Output the [X, Y] coordinate of the center of the cell containing the given text.  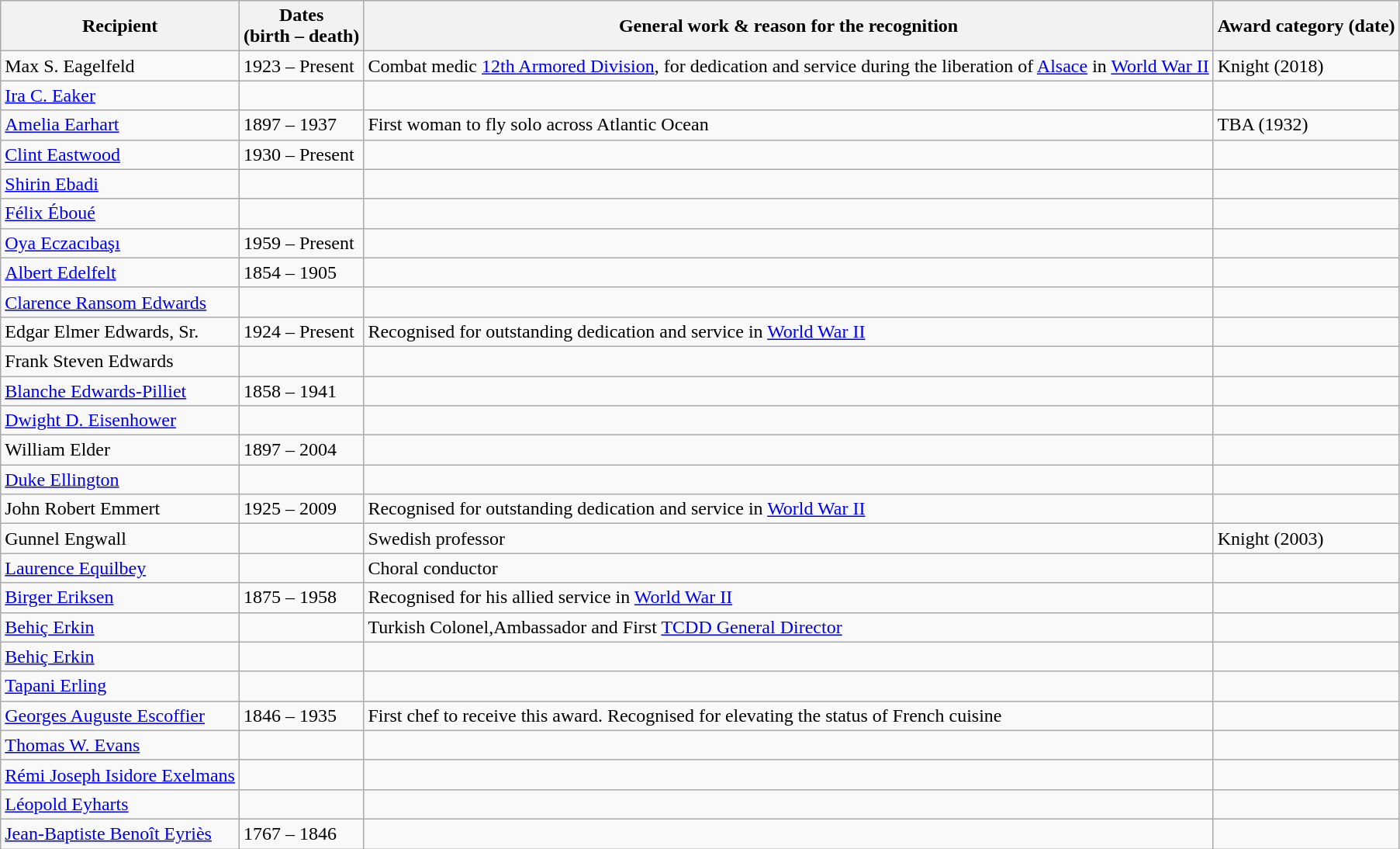
Félix Éboué [120, 213]
Recognised for his allied service in World War II [788, 598]
Combat medic 12th Armored Division, for dedication and service during the liberation of Alsace in World War II [788, 66]
First chef to receive this award. Recognised for elevating the status of French cuisine [788, 716]
Choral conductor [788, 568]
Amelia Earhart [120, 125]
Frank Steven Edwards [120, 361]
First woman to fly solo across Atlantic Ocean [788, 125]
Clarence Ransom Edwards [120, 302]
Knight (2003) [1306, 539]
Shirin Ebadi [120, 184]
Clint Eastwood [120, 154]
Gunnel Engwall [120, 539]
Turkish Colonel,Ambassador and First TCDD General Director [788, 627]
Dates(birth – death) [301, 26]
1854 – 1905 [301, 272]
1858 – 1941 [301, 390]
Birger Eriksen [120, 598]
Thomas W. Evans [120, 745]
Rémi Joseph Isidore Exelmans [120, 774]
Duke Ellington [120, 480]
William Elder [120, 450]
1846 – 1935 [301, 716]
Laurence Equilbey [120, 568]
1930 – Present [301, 154]
TBA (1932) [1306, 125]
Max S. Eagelfeld [120, 66]
1875 – 1958 [301, 598]
Edgar Elmer Edwards, Sr. [120, 331]
Ira C. Eaker [120, 95]
1767 – 1846 [301, 833]
Jean-Baptiste Benoît Eyriès [120, 833]
Dwight D. Eisenhower [120, 421]
Knight (2018) [1306, 66]
Award category (date) [1306, 26]
Albert Edelfelt [120, 272]
1959 – Present [301, 243]
Tapani Erling [120, 686]
1897 – 1937 [301, 125]
Blanche Edwards-Pilliet [120, 390]
1897 – 2004 [301, 450]
1925 – 2009 [301, 509]
1924 – Present [301, 331]
Léopold Eyharts [120, 804]
Oya Eczacıbaşı [120, 243]
General work & reason for the recognition [788, 26]
Swedish professor [788, 539]
Georges Auguste Escoffier [120, 716]
1923 – Present [301, 66]
John Robert Emmert [120, 509]
Recipient [120, 26]
